Detect which cell encompasses the target text, then output its (x, y) center coordinate. 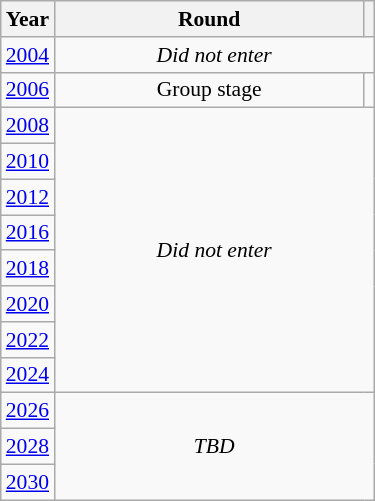
Year (28, 19)
2022 (28, 340)
Round (209, 19)
2030 (28, 482)
2006 (28, 90)
2008 (28, 126)
2028 (28, 447)
Group stage (209, 90)
2026 (28, 411)
2024 (28, 375)
2010 (28, 162)
2012 (28, 197)
TBD (214, 446)
2020 (28, 304)
2018 (28, 269)
2016 (28, 233)
2004 (28, 55)
